Determine the [x, y] coordinate at the center of the cell enclosing the given text.  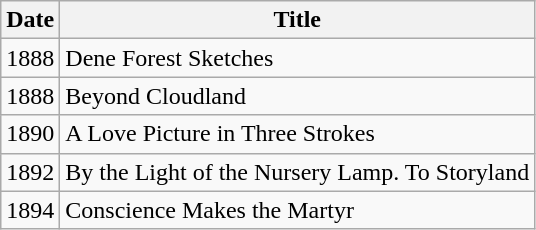
Dene Forest Sketches [298, 58]
1894 [30, 210]
1892 [30, 172]
Conscience Makes the Martyr [298, 210]
Title [298, 20]
A Love Picture in Three Strokes [298, 134]
By the Light of the Nursery Lamp. To Storyland [298, 172]
1890 [30, 134]
Date [30, 20]
Beyond Cloudland [298, 96]
